Extract the [x, y] coordinate from the center of the cell holding the provided text.  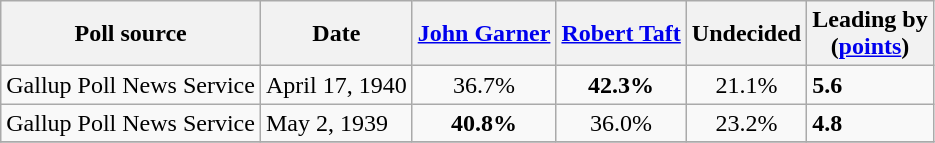
May 2, 1939 [336, 123]
21.1% [746, 85]
23.2% [746, 123]
Poll source [131, 34]
Robert Taft [621, 34]
42.3% [621, 85]
Date [336, 34]
5.6 [870, 85]
April 17, 1940 [336, 85]
Leading by(points) [870, 34]
4.8 [870, 123]
36.7% [484, 85]
36.0% [621, 123]
40.8% [484, 123]
John Garner [484, 34]
Undecided [746, 34]
